Find where the given text appears and provide that cell's center as [x, y] coordinate. 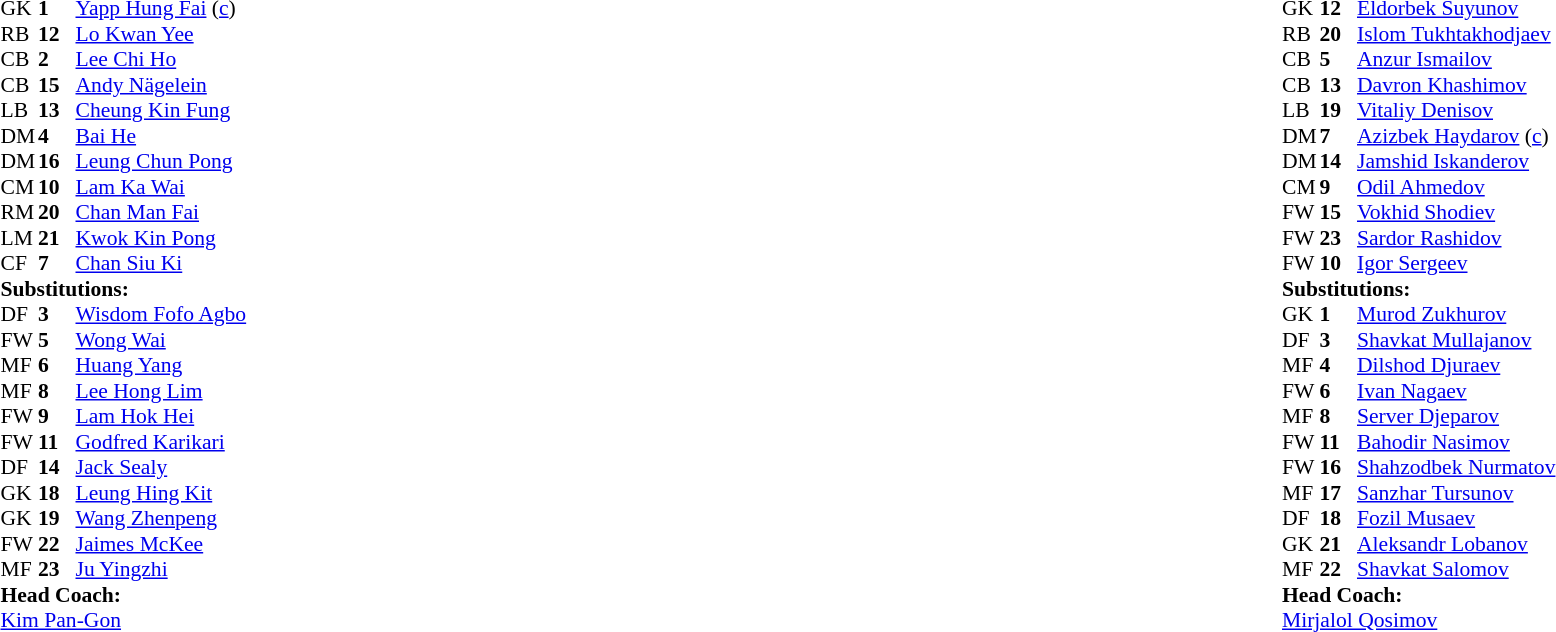
Jaimes McKee [162, 544]
Murod Zukhurov [1456, 315]
Wong Wai [162, 340]
Odil Ahmedov [1456, 187]
RM [19, 213]
Huang Yang [162, 365]
Kwok Kin Pong [162, 238]
Chan Siu Ki [162, 263]
Shavkat Mullajanov [1456, 340]
Sardor Rashidov [1456, 238]
Lee Chi Ho [162, 59]
Ivan Nagaev [1456, 391]
Dilshod Djuraev [1456, 365]
Ju Yingzhi [162, 569]
17 [1338, 493]
Bahodir Nasimov [1456, 442]
Vitaliy Denisov [1456, 111]
Aleksandr Lobanov [1456, 544]
Anzur Ismailov [1456, 59]
CF [19, 263]
Jack Sealy [162, 467]
Shavkat Salomov [1456, 569]
Shahzodbek Nurmatov [1456, 467]
Fozil Musaev [1456, 519]
Leung Hing Kit [162, 493]
Server Djeparov [1456, 417]
Godfred Karikari [162, 442]
Wisdom Fofo Agbo [162, 315]
Lam Ka Wai [162, 187]
Sanzhar Tursunov [1456, 493]
Leung Chun Pong [162, 161]
Lee Hong Lim [162, 391]
1 [1338, 315]
Islom Tukhtakhodjaev [1456, 34]
Davron Khashimov [1456, 85]
Bai He [162, 136]
Lam Hok Hei [162, 417]
Igor Sergeev [1456, 263]
Cheung Kin Fung [162, 111]
Jamshid Iskanderov [1456, 161]
Vokhid Shodiev [1456, 213]
Chan Man Fai [162, 213]
Wang Zhenpeng [162, 519]
12 [57, 34]
2 [57, 59]
Andy Nägelein [162, 85]
Azizbek Haydarov (c) [1456, 136]
Lo Kwan Yee [162, 34]
LM [19, 238]
